Provide the (X, Y) coordinate of the cell's center where the given text is located.  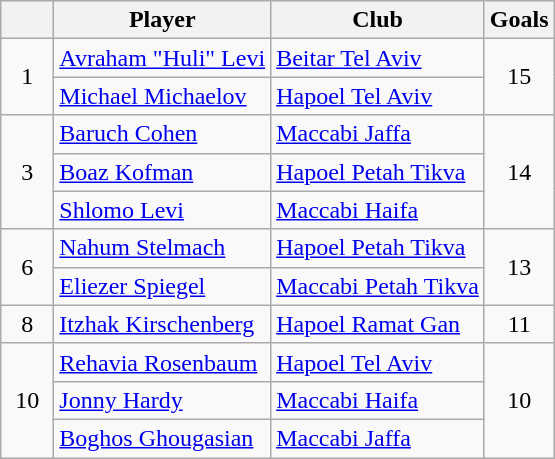
1 (28, 77)
Player (162, 20)
Beitar Tel Aviv (378, 58)
Jonny Hardy (162, 400)
Eliezer Spiegel (162, 286)
6 (28, 267)
Itzhak Kirschenberg (162, 324)
Maccabi Petah Tikva (378, 286)
Hapoel Ramat Gan (378, 324)
8 (28, 324)
Nahum Stelmach (162, 248)
Avraham "Huli" Levi (162, 58)
Rehavia Rosenbaum (162, 362)
Club (378, 20)
Goals (519, 20)
Baruch Cohen (162, 134)
Boghos Ghougasian (162, 438)
14 (519, 172)
3 (28, 172)
Boaz Kofman (162, 172)
13 (519, 267)
15 (519, 77)
11 (519, 324)
Michael Michaelov (162, 96)
Shlomo Levi (162, 210)
